For the text-containing cell, return its midpoint in (X, Y) coordinate format. 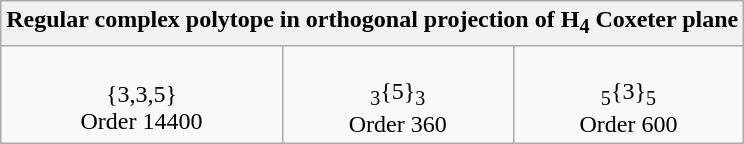
3{5}3Order 360 (398, 94)
5{3}5Order 600 (628, 94)
{3,3,5}Order 14400 (142, 94)
Regular complex polytope in orthogonal projection of H4 Coxeter plane (372, 23)
